Return [x, y] of the center of cell containing provided text 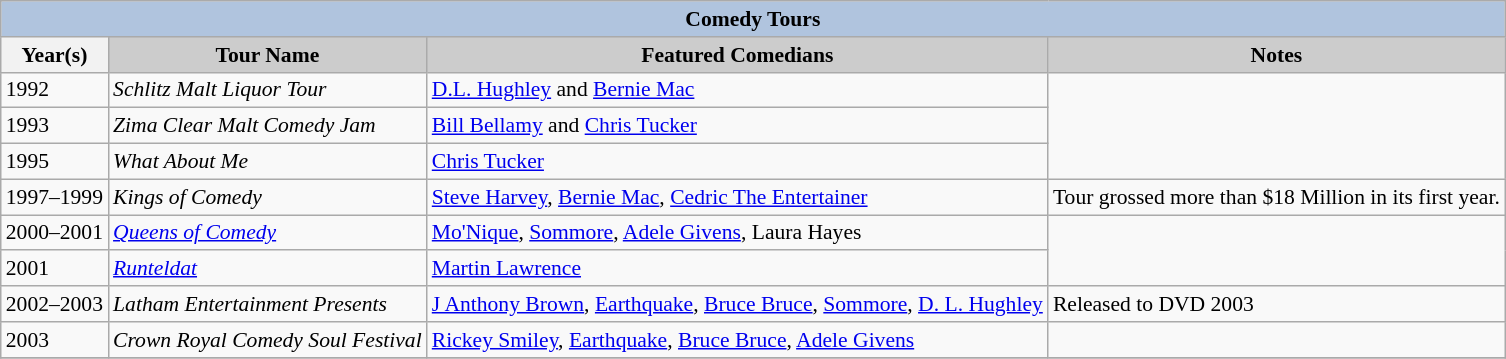
Comedy Tours [753, 19]
Kings of Comedy [268, 197]
2000–2001 [54, 233]
J Anthony Brown, Earthquake, Bruce Bruce, Sommore, D. L. Hughley [738, 304]
Schlitz Malt Liquor Tour [268, 90]
Queens of Comedy [268, 233]
1997–1999 [54, 197]
Zima Clear Malt Comedy Jam [268, 126]
Crown Royal Comedy Soul Festival [268, 340]
1995 [54, 162]
Released to DVD 2003 [1276, 304]
Tour Name [268, 55]
Steve Harvey, Bernie Mac, Cedric The Entertainer [738, 197]
D.L. Hughley and Bernie Mac [738, 90]
Latham Entertainment Presents [268, 304]
Featured Comedians [738, 55]
Chris Tucker [738, 162]
Year(s) [54, 55]
2003 [54, 340]
Mo'Nique, Sommore, Adele Givens, Laura Hayes [738, 233]
Tour grossed more than $18 Million in its first year. [1276, 197]
Runteldat [268, 269]
1992 [54, 90]
What About Me [268, 162]
2002–2003 [54, 304]
Martin Lawrence [738, 269]
Rickey Smiley, Earthquake, Bruce Bruce, Adele Givens [738, 340]
2001 [54, 269]
Notes [1276, 55]
Bill Bellamy and Chris Tucker [738, 126]
1993 [54, 126]
